Search for the cell housing the specified text and yield its [x, y] center coordinate. 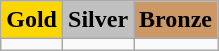
Bronze [176, 20]
Silver [98, 20]
Gold [32, 20]
